Scan for the cell matching the given text and deliver its (X, Y) coordinate at center. 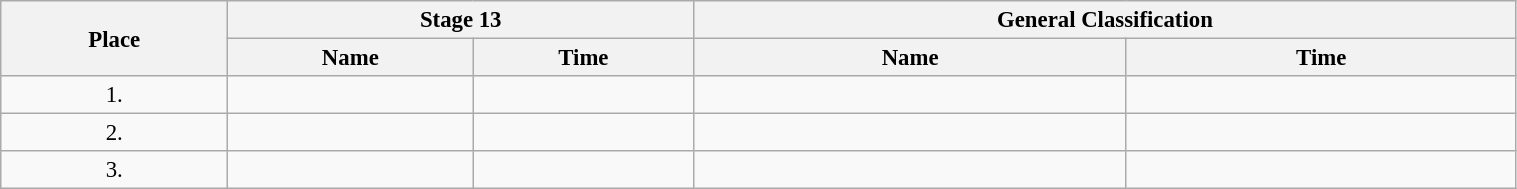
3. (114, 170)
1. (114, 95)
General Classification (1105, 20)
2. (114, 133)
Stage 13 (461, 20)
Place (114, 38)
